Return (X, Y) of the center of cell containing provided text 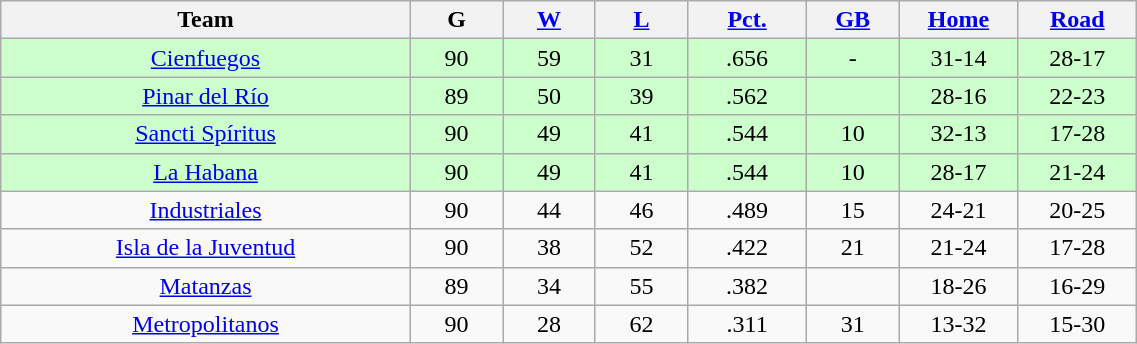
18-26 (958, 286)
39 (641, 96)
13-32 (958, 324)
28-16 (958, 96)
W (549, 20)
62 (641, 324)
L (641, 20)
32-13 (958, 134)
24-21 (958, 210)
Matanzas (206, 286)
Home (958, 20)
38 (549, 248)
28 (549, 324)
Isla de la Juventud (206, 248)
22-23 (1078, 96)
.422 (748, 248)
50 (549, 96)
G (456, 20)
46 (641, 210)
55 (641, 286)
52 (641, 248)
20-25 (1078, 210)
.562 (748, 96)
59 (549, 58)
Pct. (748, 20)
Road (1078, 20)
GB (853, 20)
44 (549, 210)
.656 (748, 58)
.311 (748, 324)
La Habana (206, 172)
34 (549, 286)
Team (206, 20)
Cienfuegos (206, 58)
Industriales (206, 210)
16-29 (1078, 286)
21 (853, 248)
Sancti Spíritus (206, 134)
15 (853, 210)
Pinar del Río (206, 96)
31-14 (958, 58)
15-30 (1078, 324)
Metropolitanos (206, 324)
.382 (748, 286)
- (853, 58)
.489 (748, 210)
